Provide the [x, y] coordinate of the cell's center where the given text is located.  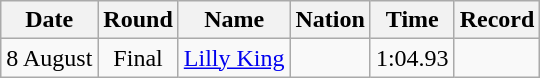
Lilly King [234, 58]
Round [138, 20]
8 August [50, 58]
Record [497, 20]
Name [234, 20]
Date [50, 20]
Time [412, 20]
1:04.93 [412, 58]
Nation [330, 20]
Final [138, 58]
